Provide the (x, y) coordinate of the cell's center where the given text is located.  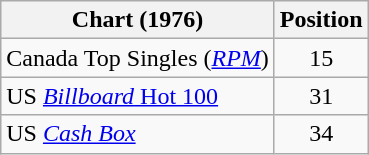
15 (321, 58)
US Cash Box (138, 134)
31 (321, 96)
Position (321, 20)
34 (321, 134)
US Billboard Hot 100 (138, 96)
Chart (1976) (138, 20)
Canada Top Singles (RPM) (138, 58)
